Determine the [x, y] coordinate at the center of the cell enclosing the given text.  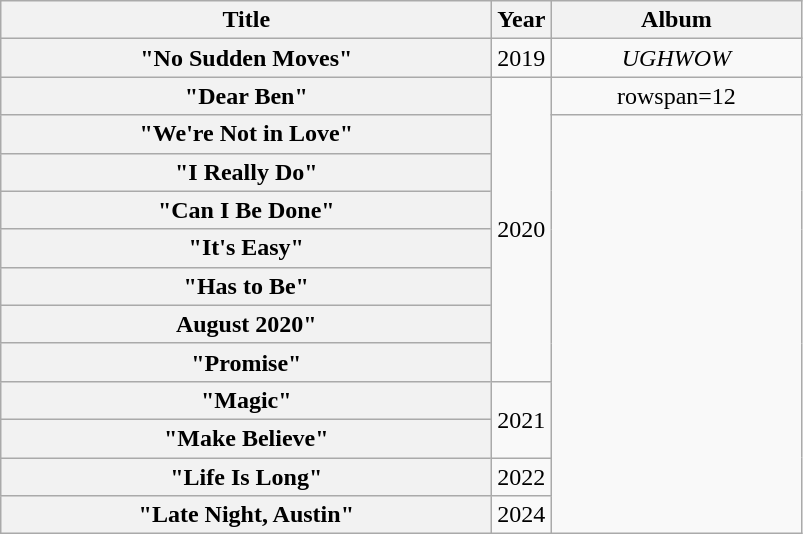
"We're Not in Love" [246, 134]
Title [246, 20]
August 2020" [246, 324]
"I Really Do" [246, 172]
"Dear Ben" [246, 96]
rowspan=12 [676, 96]
2020 [522, 229]
"Life Is Long" [246, 477]
2022 [522, 477]
"No Sudden Moves" [246, 58]
Album [676, 20]
"Has to Be" [246, 286]
"Can I Be Done" [246, 210]
"It's Easy" [246, 248]
"Late Night, Austin" [246, 515]
UGHWOW [676, 58]
2024 [522, 515]
"Make Believe" [246, 438]
Year [522, 20]
"Promise" [246, 362]
"Magic" [246, 400]
2019 [522, 58]
2021 [522, 419]
